Return the (X, Y) coordinate for the center point of the cell that contains the specified text.  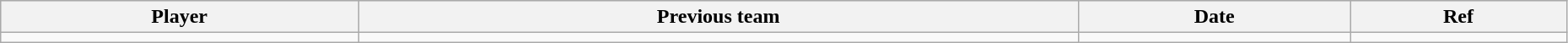
Ref (1459, 17)
Player (180, 17)
Date (1215, 17)
Previous team (719, 17)
